Determine the (X, Y) coordinate at the center of the cell enclosing the given text.  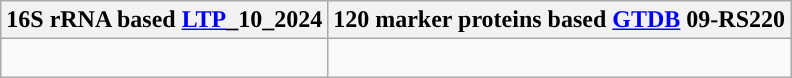
16S rRNA based LTP_10_2024 (164, 20)
120 marker proteins based GTDB 09-RS220 (560, 20)
